Find where the given text appears and provide that cell's center as (x, y) coordinate. 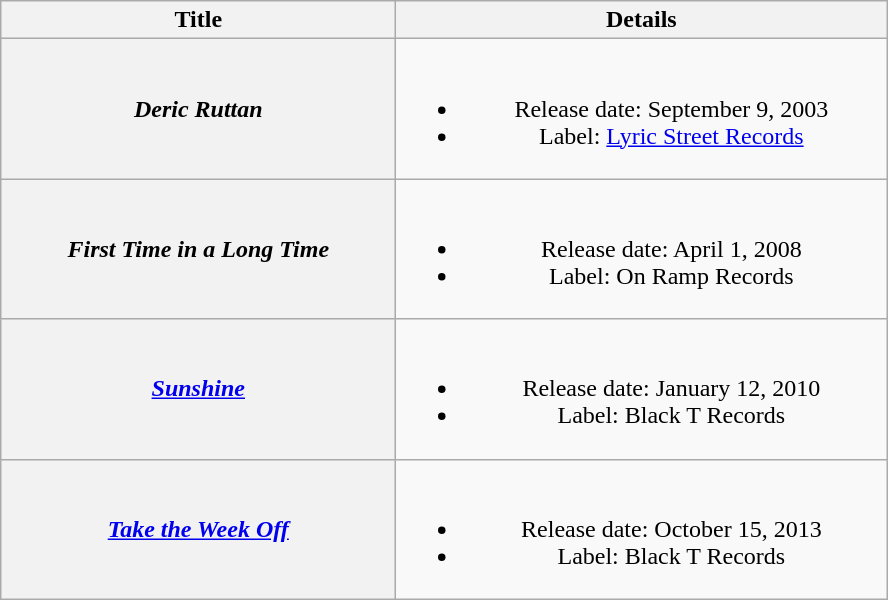
Release date: September 9, 2003Label: Lyric Street Records (642, 109)
Details (642, 20)
Release date: April 1, 2008Label: On Ramp Records (642, 249)
Sunshine (198, 389)
First Time in a Long Time (198, 249)
Take the Week Off (198, 529)
Deric Ruttan (198, 109)
Release date: January 12, 2010Label: Black T Records (642, 389)
Title (198, 20)
Release date: October 15, 2013Label: Black T Records (642, 529)
